For the text-containing cell, return its midpoint in (X, Y) coordinate format. 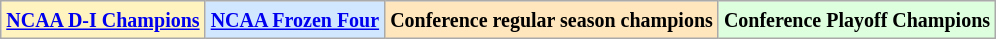
NCAA Frozen Four (295, 20)
Conference regular season champions (552, 20)
NCAA D-I Champions (103, 20)
Conference Playoff Champions (856, 20)
